Identify which cell holds the provided text, then report its (X, Y) central coordinate. 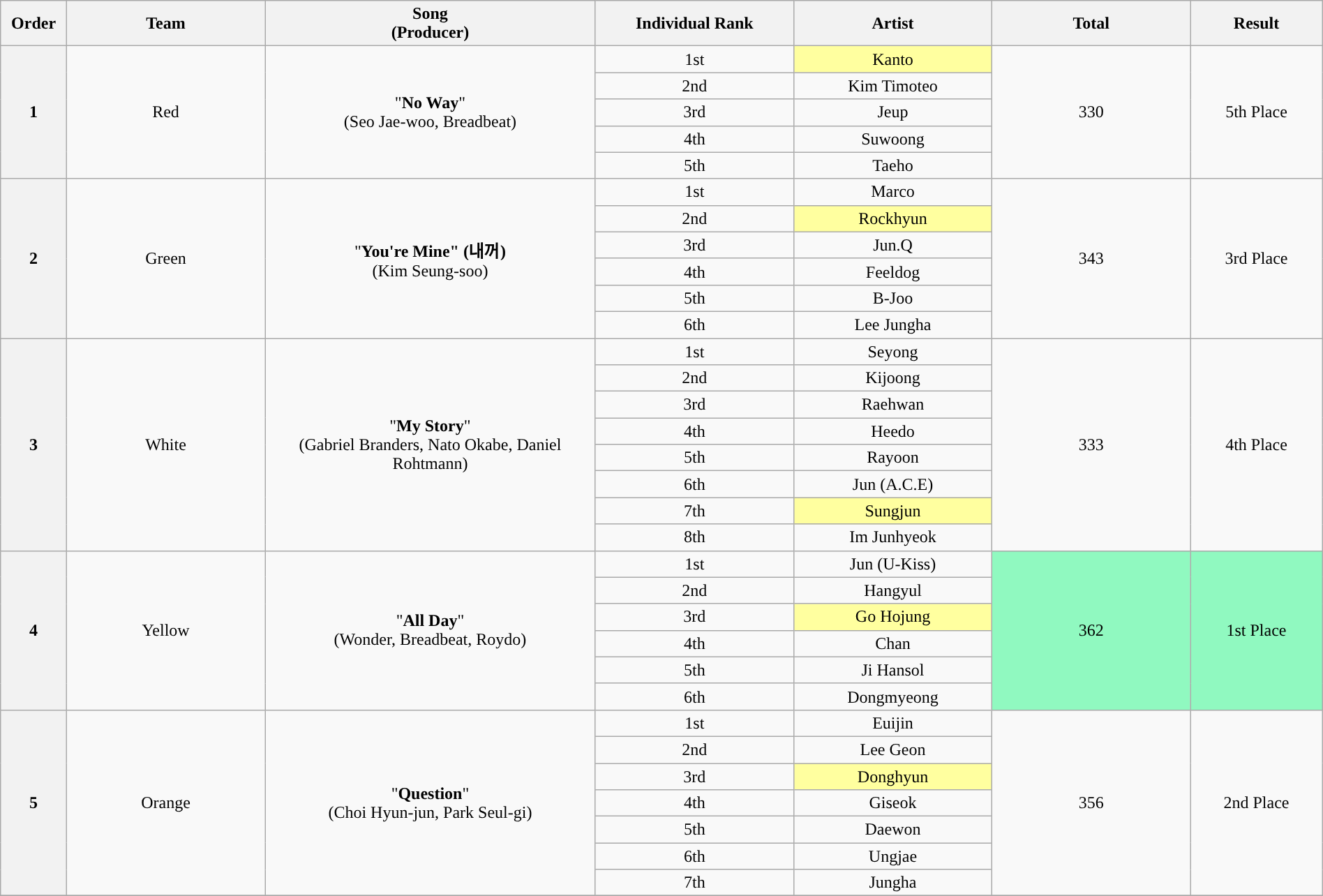
"My Story"(Gabriel Branders, Nato Okabe, Daniel Rohtmann) (431, 444)
Total (1091, 24)
356 (1091, 802)
White (165, 444)
343 (1091, 258)
Red (165, 112)
Seyong (892, 351)
Go Hojung (892, 617)
Song(Producer) (431, 24)
333 (1091, 444)
Daewon (892, 830)
Suwoong (892, 139)
1st Place (1257, 630)
Team (165, 24)
Yellow (165, 630)
4 (33, 630)
Im Junhyeok (892, 537)
Ji Hansol (892, 670)
"Question"(Choi Hyun-jun, Park Seul-gi) (431, 802)
362 (1091, 630)
Kijoong (892, 378)
Individual Rank (694, 24)
Rockhyun (892, 218)
Artist (892, 24)
Euijin (892, 723)
Orange (165, 802)
Order (33, 24)
Chan (892, 643)
Heedo (892, 431)
8th (694, 537)
Dongmyeong (892, 696)
Donghyun (892, 777)
3 (33, 444)
Taeho (892, 165)
330 (1091, 112)
Green (165, 258)
Marco (892, 192)
Ungjae (892, 856)
Sungjun (892, 511)
Rayoon (892, 458)
Result (1257, 24)
Kim Timoteo (892, 86)
Kanto (892, 59)
1 (33, 112)
Raehwan (892, 405)
2nd Place (1257, 802)
5th Place (1257, 112)
"All Day" (Wonder, Breadbeat, Roydo) (431, 630)
Giseok (892, 803)
Lee Jungha (892, 324)
"You're Mine" (내꺼)(Kim Seung-soo) (431, 258)
Hangyul (892, 590)
5 (33, 802)
3rd Place (1257, 258)
B-Joo (892, 298)
4th Place (1257, 444)
Jeup (892, 112)
2 (33, 258)
Jun.Q (892, 245)
Lee Geon (892, 749)
"No Way"(Seo Jae-woo, Breadbeat) (431, 112)
Feeldog (892, 271)
Jun (U-Kiss) (892, 564)
Jungha (892, 883)
Jun (A.C.E) (892, 484)
